Provide the [X, Y] coordinate of the cell's center where the given text is located.  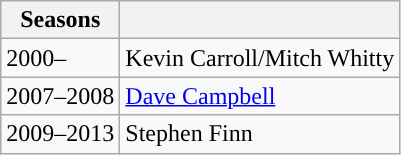
Dave Campbell [260, 96]
2007–2008 [60, 96]
Seasons [60, 20]
2000– [60, 58]
Kevin Carroll/Mitch Whitty [260, 58]
Stephen Finn [260, 134]
2009–2013 [60, 134]
